For the text-containing cell, return its midpoint in [x, y] coordinate format. 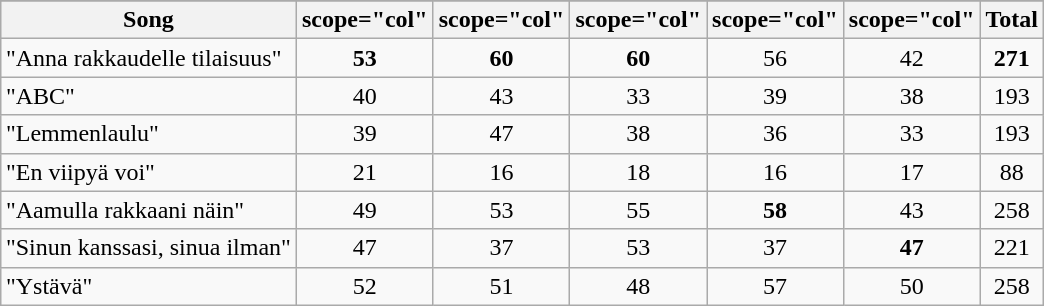
Song [148, 20]
"Aamulla rakkaani näin" [148, 210]
18 [638, 172]
"Ystävä" [148, 286]
88 [1012, 172]
49 [364, 210]
50 [912, 286]
"Sinun kanssasi, sinua ilman" [148, 248]
55 [638, 210]
51 [502, 286]
21 [364, 172]
56 [776, 58]
Total [1012, 20]
"Lemmenlaulu" [148, 134]
"Anna rakkaudelle tilaisuus" [148, 58]
48 [638, 286]
36 [776, 134]
"ABC" [148, 96]
57 [776, 286]
"En viipyä voi" [148, 172]
42 [912, 58]
40 [364, 96]
52 [364, 286]
271 [1012, 58]
17 [912, 172]
221 [1012, 248]
58 [776, 210]
